For the text-containing cell, return its midpoint in [X, Y] coordinate format. 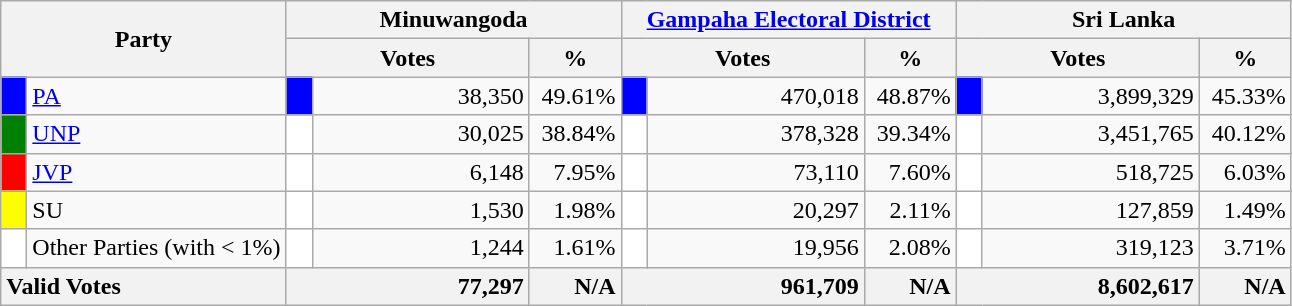
40.12% [1245, 134]
Other Parties (with < 1%) [156, 248]
470,018 [756, 96]
1.49% [1245, 210]
19,956 [756, 248]
20,297 [756, 210]
38,350 [420, 96]
49.61% [575, 96]
30,025 [420, 134]
Party [144, 39]
378,328 [756, 134]
1.61% [575, 248]
45.33% [1245, 96]
319,123 [1090, 248]
2.08% [910, 248]
48.87% [910, 96]
518,725 [1090, 172]
1,530 [420, 210]
PA [156, 96]
38.84% [575, 134]
8,602,617 [1078, 286]
6,148 [420, 172]
7.95% [575, 172]
Valid Votes [144, 286]
UNP [156, 134]
73,110 [756, 172]
1,244 [420, 248]
6.03% [1245, 172]
3.71% [1245, 248]
Gampaha Electoral District [788, 20]
7.60% [910, 172]
Sri Lanka [1124, 20]
39.34% [910, 134]
JVP [156, 172]
SU [156, 210]
1.98% [575, 210]
3,451,765 [1090, 134]
2.11% [910, 210]
77,297 [408, 286]
127,859 [1090, 210]
961,709 [742, 286]
3,899,329 [1090, 96]
Minuwangoda [454, 20]
